Search for the cell housing the specified text and yield its [x, y] center coordinate. 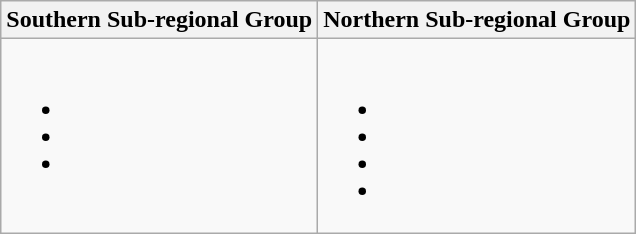
Northern Sub-regional Group [477, 20]
Southern Sub-regional Group [160, 20]
